Find where the given text appears and provide that cell's center as [X, Y] coordinate. 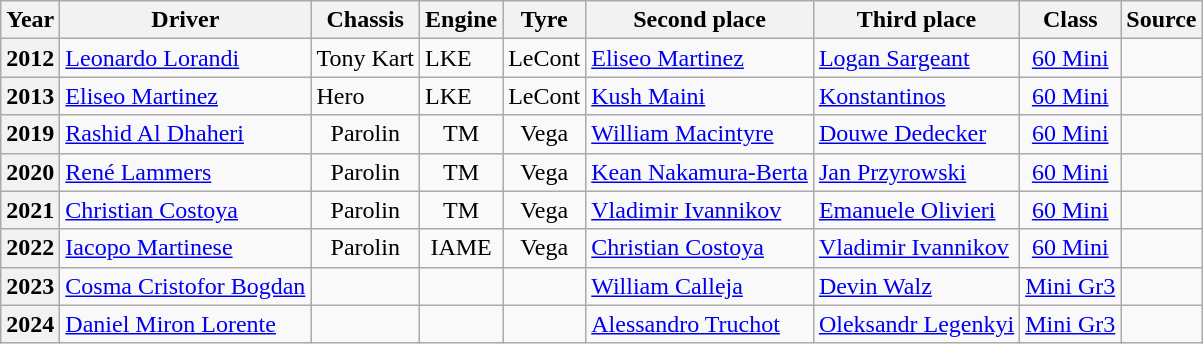
Year [30, 20]
Cosma Cristofor Bogdan [186, 286]
2012 [30, 58]
Konstantinos [916, 96]
Kean Nakamura-Berta [700, 172]
Kush Maini [700, 96]
Jan Przyrowski [916, 172]
2022 [30, 248]
Hero [366, 96]
Iacopo Martinese [186, 248]
Logan Sargeant [916, 58]
Driver [186, 20]
2021 [30, 210]
Tyre [544, 20]
Devin Walz [916, 286]
Oleksandr Legenkyi [916, 324]
2013 [30, 96]
Source [1162, 20]
Rashid Al Dhaheri [186, 134]
William Calleja [700, 286]
Daniel Miron Lorente [186, 324]
Alessandro Truchot [700, 324]
Douwe Dedecker [916, 134]
Class [1070, 20]
Third place [916, 20]
IAME [462, 248]
2020 [30, 172]
Second place [700, 20]
Tony Kart [366, 58]
2019 [30, 134]
2024 [30, 324]
Emanuele Olivieri [916, 210]
2023 [30, 286]
Engine [462, 20]
Leonardo Lorandi [186, 58]
Chassis [366, 20]
William Macintyre [700, 134]
René Lammers [186, 172]
